Return (X, Y) of the center of cell containing provided text 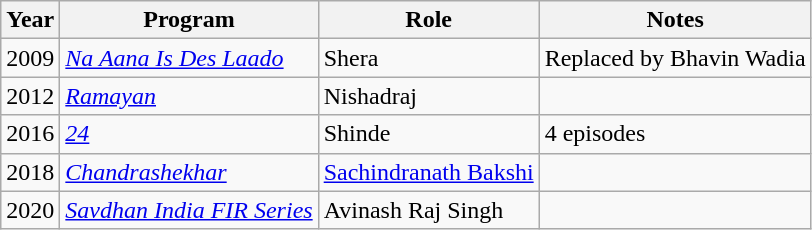
Replaced by Bhavin Wadia (675, 58)
Chandrashekhar (189, 172)
Avinash Raj Singh (428, 210)
Role (428, 20)
Sachindranath Bakshi (428, 172)
24 (189, 134)
4 episodes (675, 134)
Year (30, 20)
2009 (30, 58)
2018 (30, 172)
Program (189, 20)
Notes (675, 20)
2020 (30, 210)
Savdhan India FIR Series (189, 210)
Shinde (428, 134)
Nishadraj (428, 96)
2012 (30, 96)
2016 (30, 134)
Shera (428, 58)
Na Aana Is Des Laado (189, 58)
Ramayan (189, 96)
